Detect which cell encompasses the target text, then output its [x, y] center coordinate. 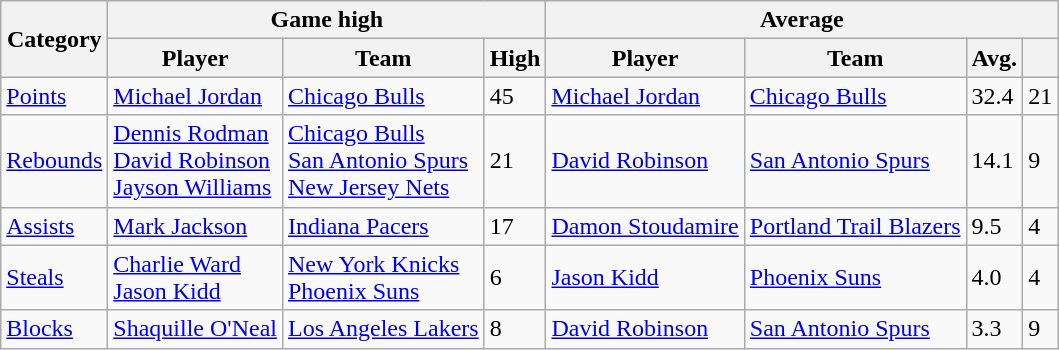
Damon Stoudamire [645, 226]
4.0 [994, 278]
45 [515, 96]
3.3 [994, 329]
32.4 [994, 96]
Dennis RodmanDavid RobinsonJayson Williams [196, 161]
Phoenix Suns [855, 278]
Game high [327, 20]
Los Angeles Lakers [383, 329]
Chicago BullsSan Antonio SpursNew Jersey Nets [383, 161]
14.1 [994, 161]
Jason Kidd [645, 278]
New York KnicksPhoenix Suns [383, 278]
Shaquille O'Neal [196, 329]
Mark Jackson [196, 226]
Blocks [54, 329]
6 [515, 278]
Charlie WardJason Kidd [196, 278]
Assists [54, 226]
8 [515, 329]
Steals [54, 278]
Points [54, 96]
Average [802, 20]
Rebounds [54, 161]
Category [54, 39]
High [515, 58]
17 [515, 226]
Avg. [994, 58]
Portland Trail Blazers [855, 226]
9.5 [994, 226]
Indiana Pacers [383, 226]
